Determine the (x, y) coordinate at the center of the cell enclosing the given text.  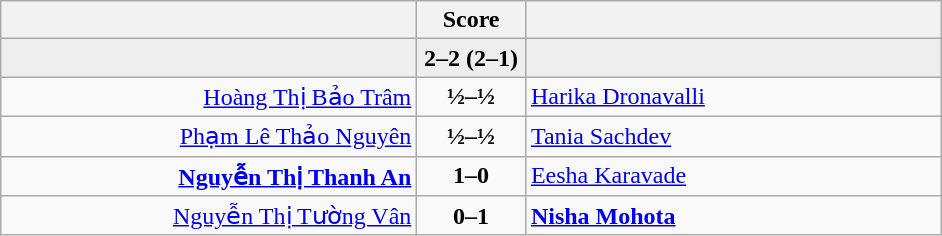
Nisha Mohota (733, 216)
Nguyễn Thị Thanh An (209, 176)
0–1 (472, 216)
Eesha Karavade (733, 176)
Tania Sachdev (733, 136)
Hoàng Thị Bảo Trâm (209, 97)
2–2 (2–1) (472, 58)
Phạm Lê Thảo Nguyên (209, 136)
1–0 (472, 176)
Score (472, 20)
Harika Dronavalli (733, 97)
Nguyễn Thị Tường Vân (209, 216)
